Scan for the cell matching the given text and deliver its [X, Y] coordinate at center. 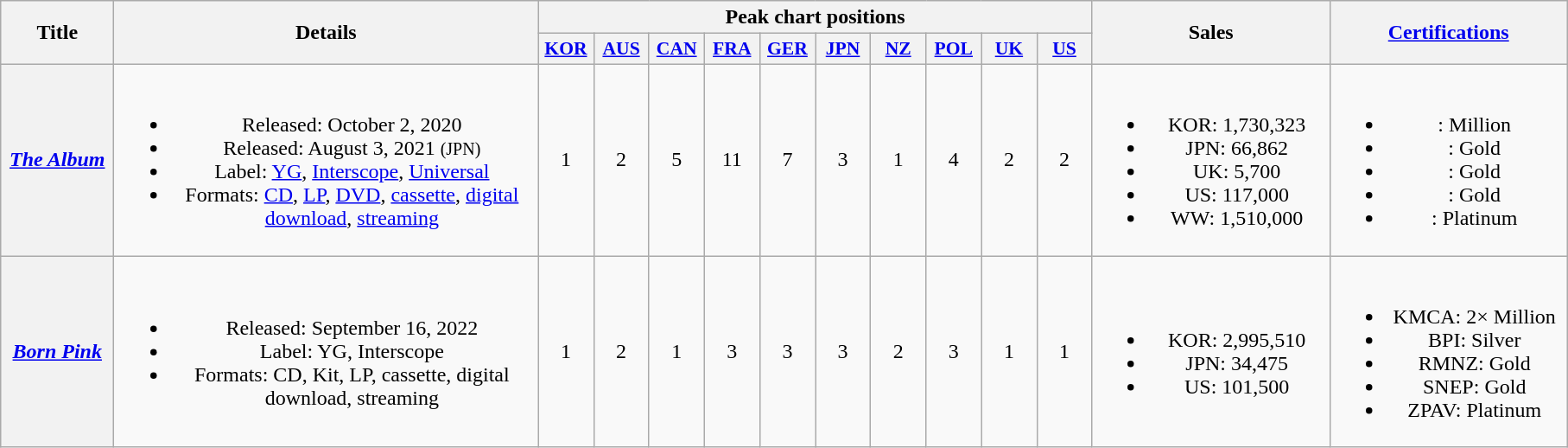
5 [676, 159]
7 [787, 159]
KMCA: 2× MillionBPI: SilverRMNZ: GoldSNEP: GoldZPAV: Platinum [1448, 351]
11 [732, 159]
AUS [621, 49]
FRA [732, 49]
The Album [57, 159]
Details [327, 33]
CAN [676, 49]
KOR: 2,995,510JPN: 34,475US: 101,500 [1211, 351]
Born Pink [57, 351]
NZ [898, 49]
GER [787, 49]
US [1064, 49]
: Million: Gold: Gold: Gold: Platinum [1448, 159]
JPN [843, 49]
KOR [566, 49]
KOR: 1,730,323JPN: 66,862UK: 5,700US: 117,000WW: 1,510,000 [1211, 159]
Certifications [1448, 33]
4 [954, 159]
Title [57, 33]
UK [1009, 49]
Released: September 16, 2022Label: YG, InterscopeFormats: CD, Kit, LP, cassette, digital download, streaming [327, 351]
Sales [1211, 33]
Released: October 2, 2020Released: August 3, 2021 (JPN)Label: YG, Interscope, UniversalFormats: CD, LP, DVD, cassette, digital download, streaming [327, 159]
Peak chart positions [816, 17]
POL [954, 49]
